Detect which cell encompasses the target text, then output its (x, y) center coordinate. 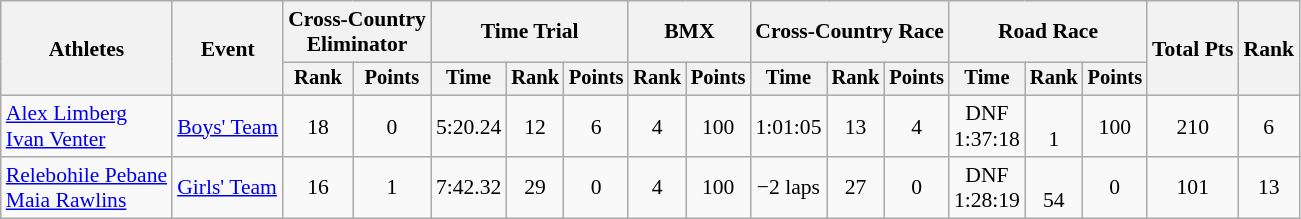
Cross-Country Race (850, 32)
Alex LimbergIvan Venter (86, 126)
27 (856, 188)
DNF1:37:18 (987, 126)
16 (318, 188)
−2 laps (788, 188)
Boys' Team (228, 126)
Event (228, 48)
5:20.24 (468, 126)
Athletes (86, 48)
Girls' Team (228, 188)
DNF1:28:19 (987, 188)
54 (1054, 188)
12 (535, 126)
210 (1193, 126)
Cross-CountryEliminator (357, 32)
Relebohile PebaneMaia Rawlins (86, 188)
Time Trial (530, 32)
1:01:05 (788, 126)
BMX (689, 32)
Road Race (1048, 32)
7:42.32 (468, 188)
18 (318, 126)
Total Pts (1193, 48)
101 (1193, 188)
29 (535, 188)
